Provide the [X, Y] coordinate of the cell's center where the given text is located.  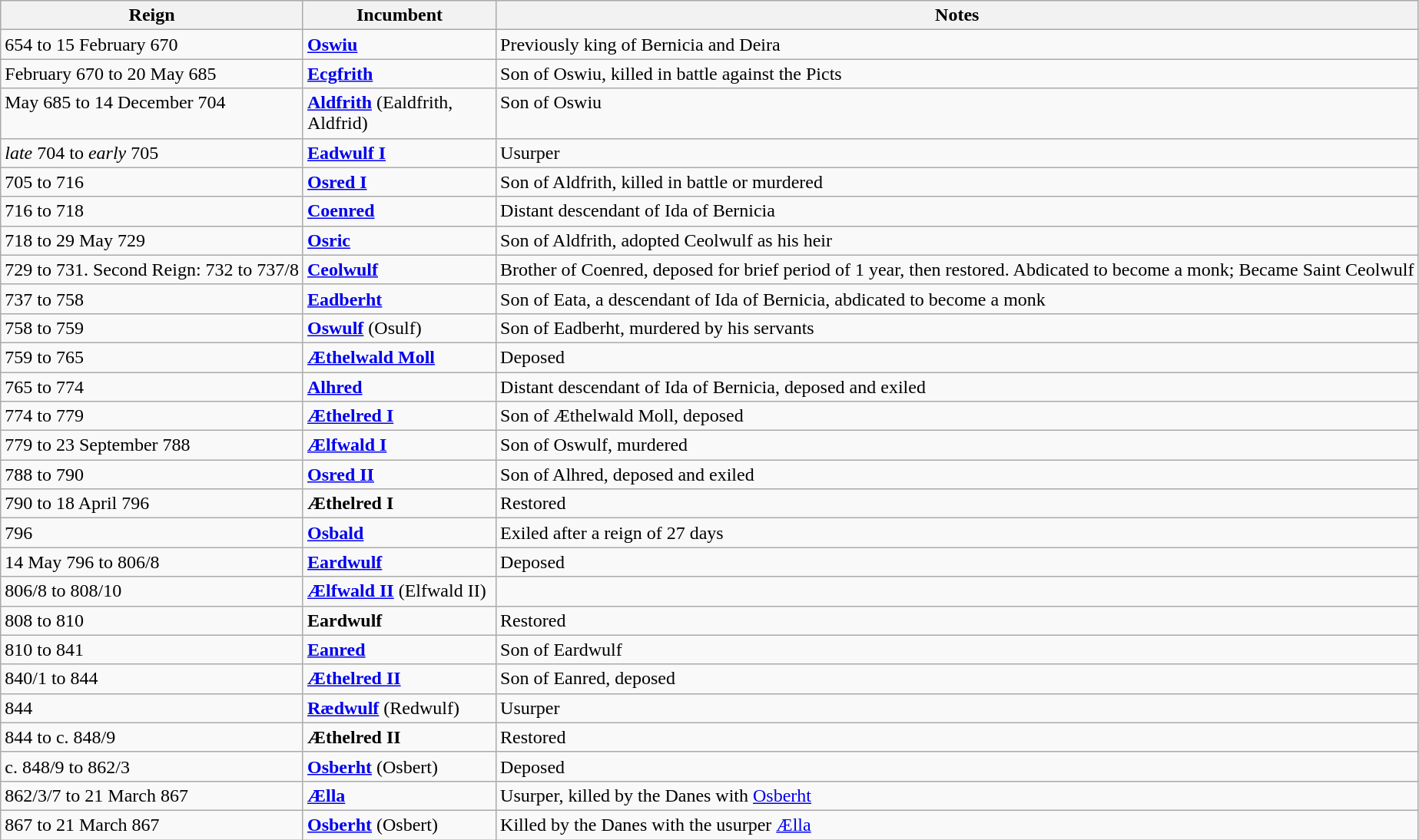
729 to 731. Second Reign: 732 to 737/8 [152, 270]
Oswiu [400, 45]
late 704 to early 705 [152, 153]
Osbald [400, 533]
Æthelwald Moll [400, 357]
654 to 15 February 670 [152, 45]
844 to c. 848/9 [152, 737]
Ceolwulf [400, 270]
Son of Aldfrith, killed in battle or murdered [957, 182]
Son of Eanred, deposed [957, 679]
Son of Aldfrith, adopted Ceolwulf as his heir [957, 240]
Son of Æthelwald Moll, deposed [957, 416]
Notes [957, 15]
737 to 758 [152, 299]
Ecgfrith [400, 74]
Eanred [400, 650]
Ælla [400, 795]
Son of Eardwulf [957, 650]
Alhred [400, 386]
May 685 to 14 December 704 [152, 114]
14 May 796 to 806/8 [152, 562]
Reign [152, 15]
806/8 to 808/10 [152, 591]
Brother of Coenred, deposed for brief period of 1 year, then restored. Abdicated to become a monk; Became Saint Ceolwulf [957, 270]
Son of Alhred, deposed and exiled [957, 475]
862/3/7 to 21 March 867 [152, 795]
774 to 779 [152, 416]
Eadberht [400, 299]
Son of Oswiu, killed in battle against the Picts [957, 74]
758 to 759 [152, 328]
Usurper, killed by the Danes with Osberht [957, 795]
716 to 718 [152, 211]
808 to 810 [152, 620]
779 to 23 September 788 [152, 445]
Eadwulf I [400, 153]
c. 848/9 to 862/3 [152, 766]
Osred II [400, 475]
Ælfwald II (Elfwald II) [400, 591]
Osric [400, 240]
Aldfrith (Ealdfrith, Aldfrid) [400, 114]
Killed by the Danes with the usurper Ælla [957, 825]
867 to 21 March 867 [152, 825]
844 [152, 708]
759 to 765 [152, 357]
765 to 774 [152, 386]
Distant descendant of Ida of Bernicia, deposed and exiled [957, 386]
Son of Oswulf, murdered [957, 445]
788 to 790 [152, 475]
840/1 to 844 [152, 679]
796 [152, 533]
Son of Eadberht, murdered by his servants [957, 328]
Distant descendant of Ida of Bernicia [957, 211]
Exiled after a reign of 27 days [957, 533]
Oswulf (Osulf) [400, 328]
790 to 18 April 796 [152, 504]
705 to 716 [152, 182]
Rædwulf (Redwulf) [400, 708]
810 to 841 [152, 650]
718 to 29 May 729 [152, 240]
Osred I [400, 182]
Son of Eata, a descendant of Ida of Bernicia, abdicated to become a monk [957, 299]
February 670 to 20 May 685 [152, 74]
Incumbent [400, 15]
Son of Oswiu [957, 114]
Ælfwald I [400, 445]
Previously king of Bernicia and Deira [957, 45]
Coenred [400, 211]
